Pinpoint the cell where the given text exists, returning its (x, y) midpoint coordinate. 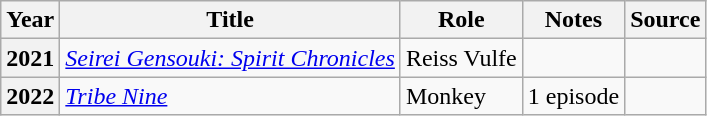
Source (666, 20)
1 episode (573, 96)
Seirei Gensouki: Spirit Chronicles (230, 58)
Reiss Vulfe (461, 58)
Title (230, 20)
Tribe Nine (230, 96)
2021 (30, 58)
2022 (30, 96)
Notes (573, 20)
Role (461, 20)
Year (30, 20)
Monkey (461, 96)
